Identify which cell holds the provided text, then report its (x, y) central coordinate. 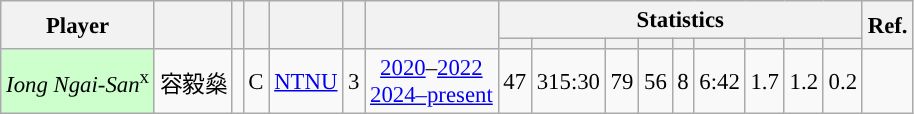
容毅燊 (193, 82)
47 (514, 82)
3 (354, 82)
Player (78, 25)
Iong Ngai-Sanx (78, 82)
1.2 (804, 82)
0.2 (842, 82)
C (256, 82)
1.7 (764, 82)
NTNU (306, 82)
79 (622, 82)
6:42 (720, 82)
315:30 (568, 82)
Ref. (887, 25)
Statistics (680, 20)
56 (656, 82)
2020–20222024–present (432, 82)
8 (683, 82)
